Return (X, Y) of the center of cell containing provided text 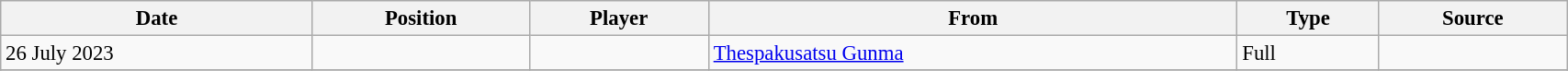
Thespakusatsu Gunma (973, 53)
Source (1472, 18)
Type (1308, 18)
From (973, 18)
Full (1308, 53)
Position (421, 18)
Player (619, 18)
26 July 2023 (157, 53)
Date (157, 18)
